Locate the cell with the specified text and output its (x, y) center coordinate. 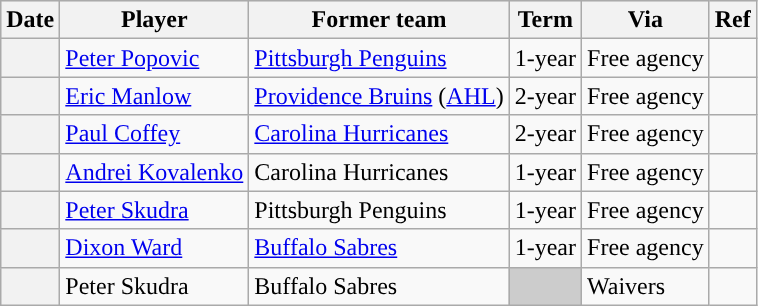
Eric Manlow (154, 96)
Former team (379, 20)
Paul Coffey (154, 134)
Providence Bruins (AHL) (379, 96)
Peter Popovic (154, 58)
Ref (732, 20)
Via (646, 20)
Dixon Ward (154, 248)
Term (545, 20)
Date (30, 20)
Player (154, 20)
Andrei Kovalenko (154, 172)
Waivers (646, 286)
